Pinpoint the cell where the given text exists, returning its (x, y) midpoint coordinate. 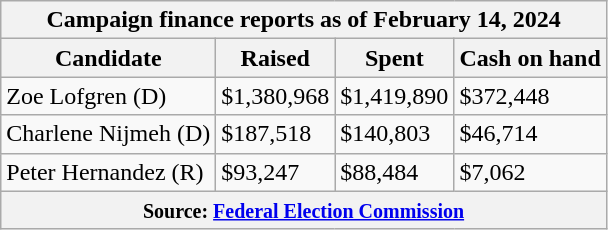
Spent (394, 58)
Cash on hand (530, 58)
$187,518 (276, 134)
$1,380,968 (276, 96)
Peter Hernandez (R) (108, 172)
Source: Federal Election Commission (304, 210)
$46,714 (530, 134)
Charlene Nijmeh (D) (108, 134)
$372,448 (530, 96)
$93,247 (276, 172)
Campaign finance reports as of February 14, 2024 (304, 20)
Raised (276, 58)
$140,803 (394, 134)
$88,484 (394, 172)
Zoe Lofgren (D) (108, 96)
$7,062 (530, 172)
Candidate (108, 58)
$1,419,890 (394, 96)
